Search for the cell housing the specified text and yield its [X, Y] center coordinate. 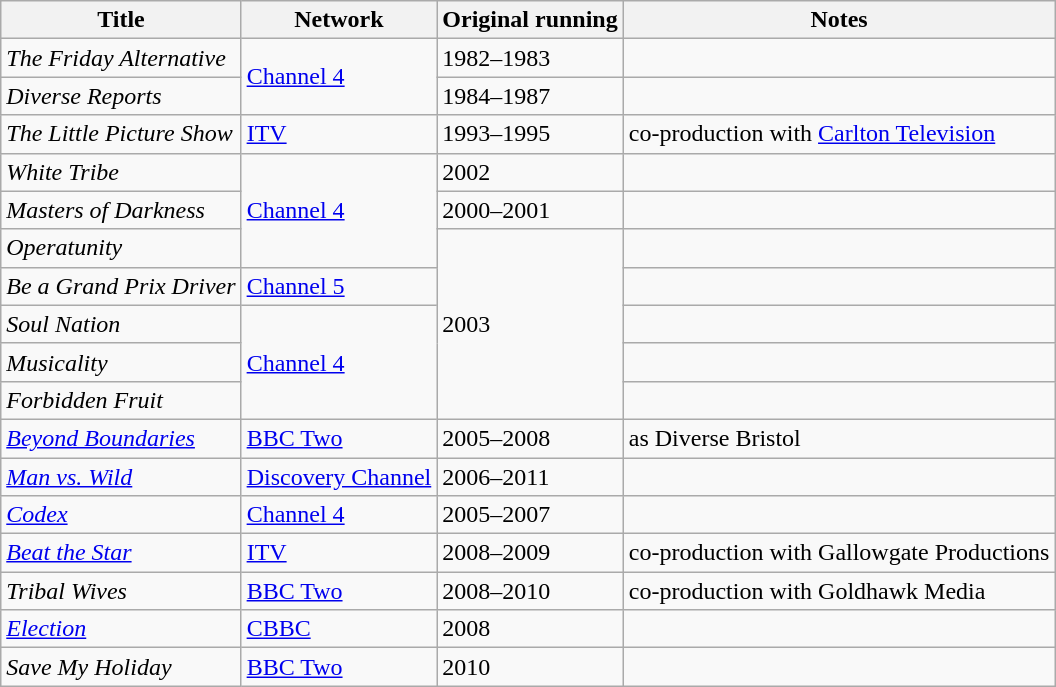
1982–1983 [530, 58]
2010 [530, 667]
2006–2011 [530, 477]
Man vs. Wild [121, 477]
co-production with Gallowgate Productions [839, 553]
Musicality [121, 362]
as Diverse Bristol [839, 438]
Discovery Channel [339, 477]
Forbidden Fruit [121, 400]
1993–1995 [530, 134]
White Tribe [121, 172]
2008–2010 [530, 591]
co-production with Carlton Television [839, 134]
1984–1987 [530, 96]
Network [339, 20]
CBBC [339, 629]
Masters of Darkness [121, 210]
2008–2009 [530, 553]
Diverse Reports [121, 96]
Beyond Boundaries [121, 438]
2008 [530, 629]
Original running [530, 20]
2000–2001 [530, 210]
co-production with Goldhawk Media [839, 591]
Operatunity [121, 248]
Beat the Star [121, 553]
2005–2008 [530, 438]
Title [121, 20]
Tribal Wives [121, 591]
Soul Nation [121, 324]
Channel 5 [339, 286]
Codex [121, 515]
Be a Grand Prix Driver [121, 286]
The Friday Alternative [121, 58]
Notes [839, 20]
Election [121, 629]
2002 [530, 172]
The Little Picture Show [121, 134]
2003 [530, 324]
2005–2007 [530, 515]
Save My Holiday [121, 667]
